Scan for the cell matching the given text and deliver its [x, y] coordinate at center. 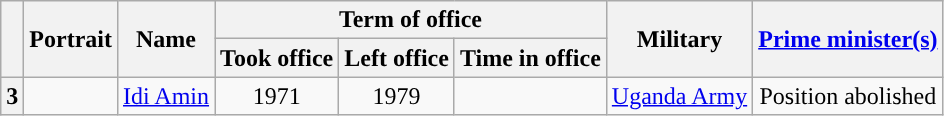
Prime minister(s) [848, 39]
Term of office [411, 20]
Took office [277, 58]
Position abolished [848, 96]
1979 [397, 96]
Time in office [530, 58]
Portrait [71, 39]
1971 [277, 96]
Name [166, 39]
Military [679, 39]
Idi Amin [166, 96]
3 [12, 96]
Uganda Army [679, 96]
Left office [397, 58]
